Pinpoint the cell where the given text exists, returning its (X, Y) midpoint coordinate. 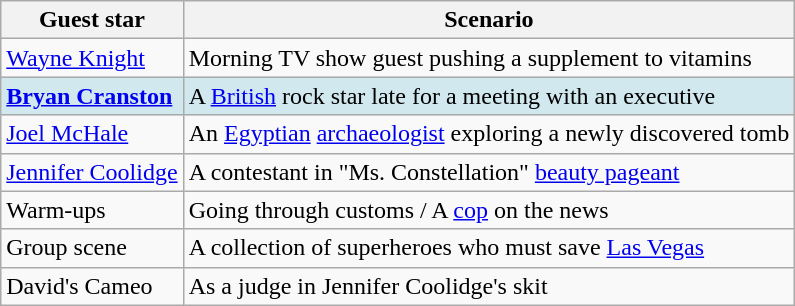
Wayne Knight (92, 58)
Scenario (489, 20)
Guest star (92, 20)
Group scene (92, 248)
An Egyptian archaeologist exploring a newly discovered tomb (489, 134)
David's Cameo (92, 286)
Jennifer Coolidge (92, 172)
A British rock star late for a meeting with an executive (489, 96)
Going through customs / A cop on the news (489, 210)
Bryan Cranston (92, 96)
Joel McHale (92, 134)
Morning TV show guest pushing a supplement to vitamins (489, 58)
A contestant in "Ms. Constellation" beauty pageant (489, 172)
A collection of superheroes who must save Las Vegas (489, 248)
Warm-ups (92, 210)
As a judge in Jennifer Coolidge's skit (489, 286)
